Extract the [X, Y] coordinate from the center of the cell holding the provided text.  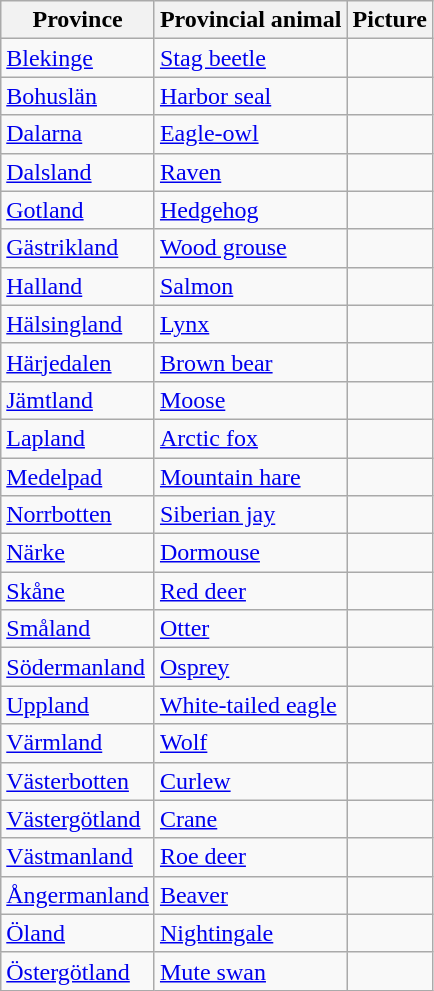
Hedgehog [250, 210]
Jämtland [78, 400]
Arctic fox [250, 438]
Lynx [250, 324]
Siberian jay [250, 515]
Skåne [78, 591]
Provincial animal [250, 20]
Picture [390, 20]
Södermanland [78, 667]
Dalarna [78, 134]
Osprey [250, 667]
Värmland [78, 743]
Wood grouse [250, 248]
Lapland [78, 438]
Crane [250, 819]
Härjedalen [78, 362]
Mute swan [250, 971]
Östergötland [78, 971]
Otter [250, 629]
Närke [78, 553]
Moose [250, 400]
Gotland [78, 210]
Västerbotten [78, 781]
Blekinge [78, 58]
Red deer [250, 591]
Norrbotten [78, 515]
Salmon [250, 286]
Gästrikland [78, 248]
Eagle-owl [250, 134]
Brown bear [250, 362]
Raven [250, 172]
Curlew [250, 781]
Beaver [250, 895]
Wolf [250, 743]
Medelpad [78, 477]
Dormouse [250, 553]
Bohuslän [78, 96]
Småland [78, 629]
Öland [78, 933]
Halland [78, 286]
Dalsland [78, 172]
Västergötland [78, 819]
Province [78, 20]
Ångermanland [78, 895]
Harbor seal [250, 96]
Uppland [78, 705]
Mountain hare [250, 477]
Roe deer [250, 857]
Nightingale [250, 933]
Stag beetle [250, 58]
Hälsingland [78, 324]
White-tailed eagle [250, 705]
Västmanland [78, 857]
